Return (x, y) of the center of cell containing provided text 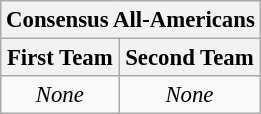
Second Team (190, 58)
Consensus All-Americans (130, 20)
First Team (60, 58)
